Return (X, Y) of the center of cell containing provided text 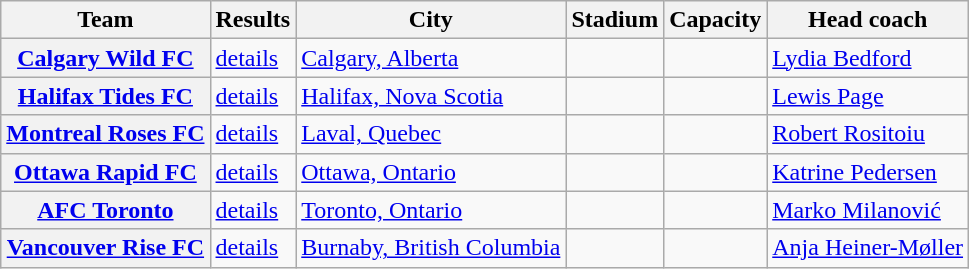
Team (106, 20)
AFC Toronto (106, 210)
Laval, Quebec (431, 134)
Capacity (716, 20)
Anja Heiner-Møller (868, 248)
Burnaby, British Columbia (431, 248)
Montreal Roses FC (106, 134)
Halifax Tides FC (106, 96)
Robert Rositoiu (868, 134)
Lydia Bedford (868, 58)
Toronto, Ontario (431, 210)
Stadium (615, 20)
Katrine Pedersen (868, 172)
Results (253, 20)
Vancouver Rise FC (106, 248)
Marko Milanović (868, 210)
City (431, 20)
Halifax, Nova Scotia (431, 96)
Head coach (868, 20)
Calgary, Alberta (431, 58)
Lewis Page (868, 96)
Ottawa, Ontario (431, 172)
Calgary Wild FC (106, 58)
Ottawa Rapid FC (106, 172)
